Detect which cell encompasses the target text, then output its [x, y] center coordinate. 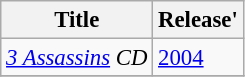
Release' [198, 20]
3 Assassins CD [77, 58]
2004 [198, 58]
Title [77, 20]
